For the text-containing cell, return its midpoint in [X, Y] coordinate format. 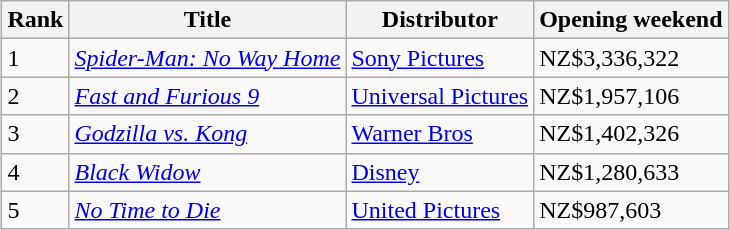
Fast and Furious 9 [208, 96]
NZ$3,336,322 [631, 58]
No Time to Die [208, 210]
NZ$987,603 [631, 210]
5 [36, 210]
Opening weekend [631, 20]
3 [36, 134]
United Pictures [440, 210]
Sony Pictures [440, 58]
Rank [36, 20]
1 [36, 58]
NZ$1,957,106 [631, 96]
2 [36, 96]
Spider-Man: No Way Home [208, 58]
Godzilla vs. Kong [208, 134]
NZ$1,402,326 [631, 134]
NZ$1,280,633 [631, 172]
Disney [440, 172]
Black Widow [208, 172]
Warner Bros [440, 134]
4 [36, 172]
Distributor [440, 20]
Title [208, 20]
Universal Pictures [440, 96]
